Return the (x, y) coordinate for the center point of the cell that contains the specified text.  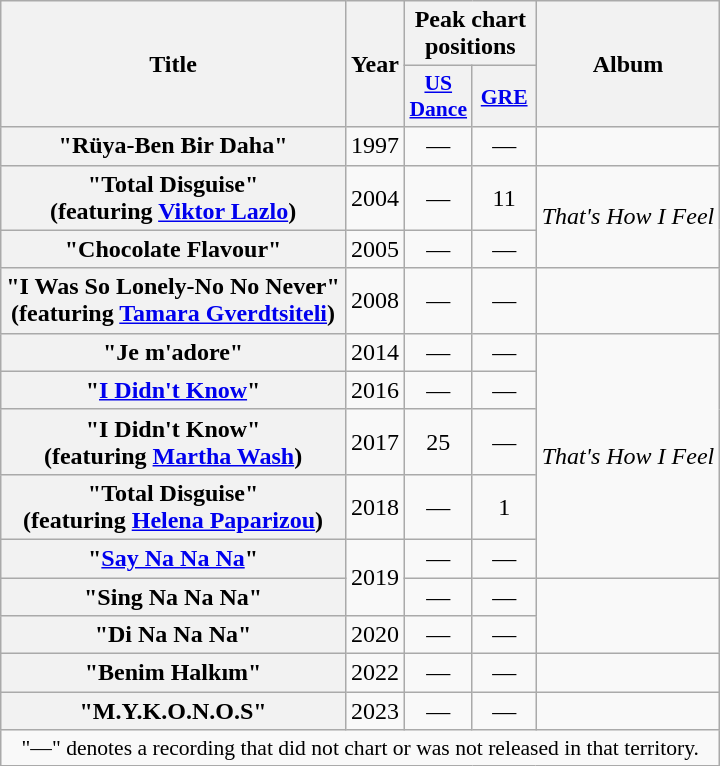
"I Didn't Know" (featuring Martha Wash) (174, 442)
2017 (374, 442)
1 (504, 506)
2004 (374, 198)
Album (628, 64)
2014 (374, 352)
"Chocolate Flavour" (174, 249)
GRE (504, 96)
2019 (374, 577)
25 (438, 442)
11 (504, 198)
"Total Disguise" (featuring Viktor Lazlo) (174, 198)
"M.Y.K.O.N.O.S" (174, 711)
2020 (374, 635)
2016 (374, 390)
2023 (374, 711)
1997 (374, 146)
2022 (374, 673)
"Je m'adore" (174, 352)
"—" denotes a recording that did not chart or was not released in that territory. (360, 748)
"I Was So Lonely-No No Never" (featuring Tamara Gverdtsiteli) (174, 300)
2008 (374, 300)
US Dance (438, 96)
"Sing Na Na Na" (174, 597)
"Di Na Na Na" (174, 635)
"Total Disguise" (featuring Helena Paparizou) (174, 506)
"Rüya-Ben Bir Daha" (174, 146)
Year (374, 64)
2005 (374, 249)
Title (174, 64)
"I Didn't Know" (174, 390)
"Say Na Na Na" (174, 558)
Peak chart positions (470, 34)
"Benim Halkım" (174, 673)
2018 (374, 506)
